Scan for the cell matching the given text and deliver its (x, y) coordinate at center. 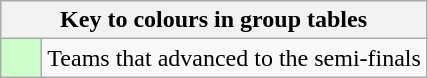
Key to colours in group tables (214, 20)
Teams that advanced to the semi-finals (234, 58)
